Detect which cell encompasses the target text, then output its [X, Y] center coordinate. 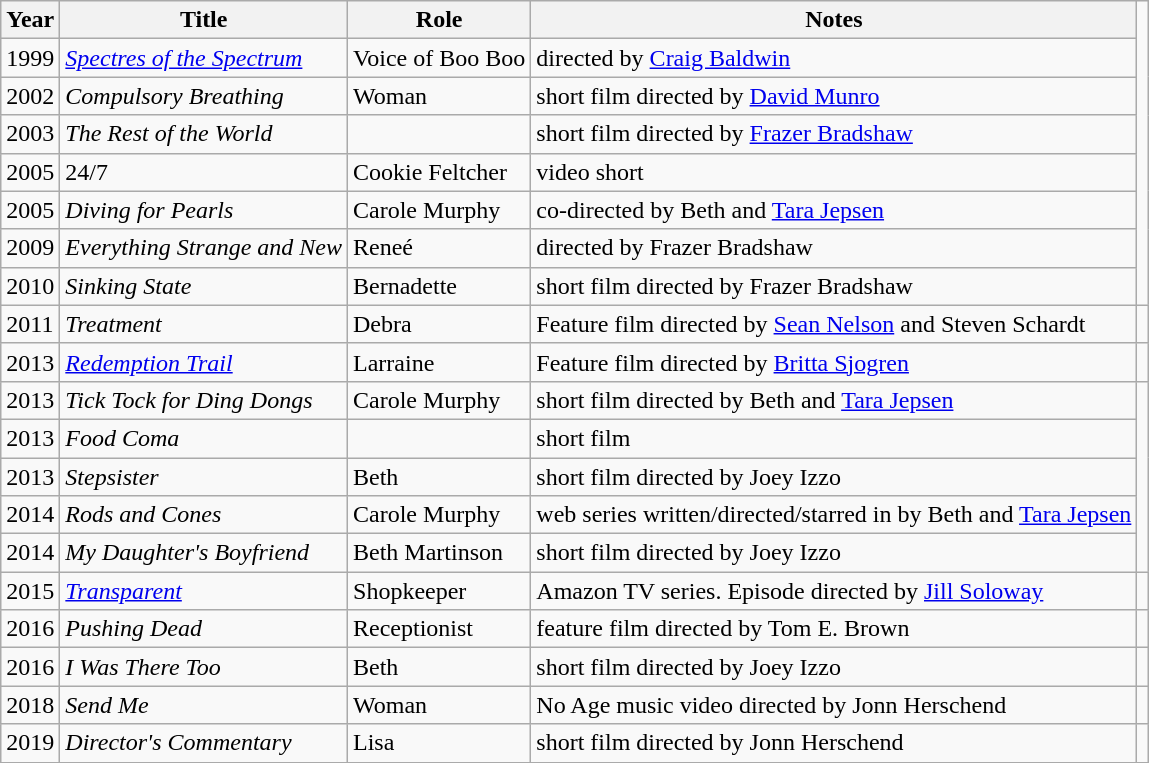
Year [30, 20]
2018 [30, 705]
Cookie Feltcher [440, 172]
Amazon TV series. Episode directed by Jill Soloway [834, 591]
Voice of Boo Boo [440, 58]
Stepsister [204, 477]
short film directed by Beth and Tara Jepsen [834, 400]
Debra [440, 324]
2019 [30, 743]
Spectres of the Spectrum [204, 58]
Compulsory Breathing [204, 96]
short film directed by David Munro [834, 96]
Director's Commentary [204, 743]
Send Me [204, 705]
Notes [834, 20]
2015 [30, 591]
2002 [30, 96]
Title [204, 20]
Bernadette [440, 286]
web series written/directed/starred in by Beth and Tara Jepsen [834, 515]
Role [440, 20]
Sinking State [204, 286]
2011 [30, 324]
Treatment [204, 324]
Shopkeeper [440, 591]
co-directed by Beth and Tara Jepsen [834, 210]
The Rest of the World [204, 134]
I Was There Too [204, 667]
Diving for Pearls [204, 210]
1999 [30, 58]
Redemption Trail [204, 362]
Feature film directed by Britta Sjogren [834, 362]
2003 [30, 134]
Transparent [204, 591]
short film directed by Jonn Herschend [834, 743]
Food Coma [204, 438]
Beth Martinson [440, 553]
feature film directed by Tom E. Brown [834, 629]
24/7 [204, 172]
Tick Tock for Ding Dongs [204, 400]
Pushing Dead [204, 629]
Everything Strange and New [204, 248]
short film [834, 438]
Reneé [440, 248]
No Age music video directed by Jonn Herschend [834, 705]
Larraine [440, 362]
video short [834, 172]
directed by Craig Baldwin [834, 58]
Lisa [440, 743]
directed by Frazer Bradshaw [834, 248]
Receptionist [440, 629]
My Daughter's Boyfriend [204, 553]
2009 [30, 248]
2010 [30, 286]
Rods and Cones [204, 515]
Feature film directed by Sean Nelson and Steven Schardt [834, 324]
